Determine the [X, Y] coordinate at the center of the cell enclosing the given text.  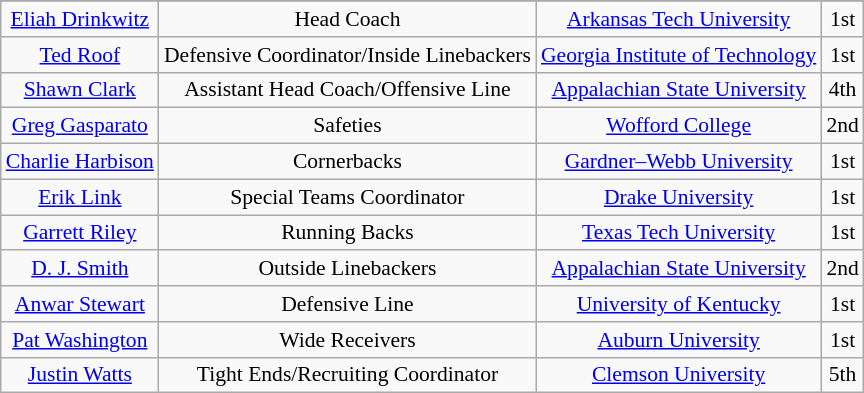
Wide Receivers [348, 340]
Assistant Head Coach/Offensive Line [348, 90]
Tight Ends/Recruiting Coordinator [348, 375]
Shawn Clark [80, 90]
Pat Washington [80, 340]
Running Backs [348, 233]
Auburn University [678, 340]
Texas Tech University [678, 233]
Greg Gasparato [80, 126]
Justin Watts [80, 375]
Ted Roof [80, 55]
4th [842, 90]
Wofford College [678, 126]
Drake University [678, 197]
5th [842, 375]
University of Kentucky [678, 304]
Special Teams Coordinator [348, 197]
Anwar Stewart [80, 304]
D. J. Smith [80, 269]
Outside Linebackers [348, 269]
Erik Link [80, 197]
Gardner–Webb University [678, 162]
Safeties [348, 126]
Georgia Institute of Technology [678, 55]
Eliah Drinkwitz [80, 19]
Arkansas Tech University [678, 19]
Clemson University [678, 375]
Garrett Riley [80, 233]
Head Coach [348, 19]
Cornerbacks [348, 162]
Defensive Coordinator/Inside Linebackers [348, 55]
Charlie Harbison [80, 162]
Defensive Line [348, 304]
